Return the (x, y) coordinate for the center point of the cell that contains the specified text.  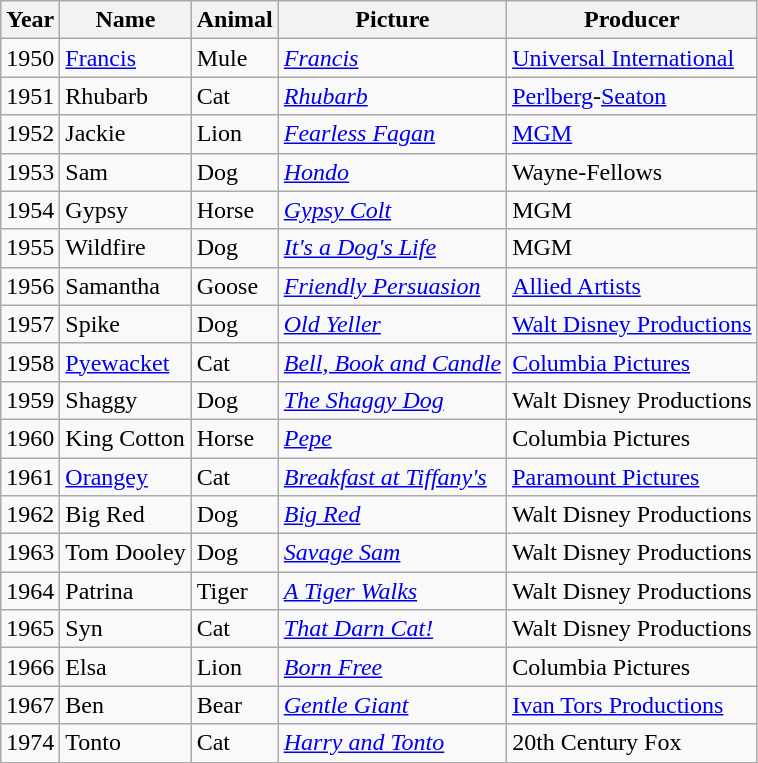
Perlberg-Seaton (632, 96)
Samantha (126, 286)
Name (126, 20)
Goose (234, 286)
Friendly Persuasion (392, 286)
1974 (30, 743)
Gypsy Colt (392, 210)
Wayne-Fellows (632, 172)
Picture (392, 20)
Universal International (632, 58)
King Cotton (126, 438)
A Tiger Walks (392, 591)
Old Yeller (392, 324)
The Shaggy Dog (392, 400)
Gentle Giant (392, 705)
Elsa (126, 667)
1963 (30, 553)
Orangey (126, 477)
1955 (30, 248)
1960 (30, 438)
Tonto (126, 743)
1951 (30, 96)
1964 (30, 591)
20th Century Fox (632, 743)
1956 (30, 286)
Allied Artists (632, 286)
Fearless Fagan (392, 134)
1966 (30, 667)
Harry and Tonto (392, 743)
Tom Dooley (126, 553)
Sam (126, 172)
Ben (126, 705)
Breakfast at Tiffany's (392, 477)
Hondo (392, 172)
Tiger (234, 591)
1961 (30, 477)
Mule (234, 58)
1953 (30, 172)
Animal (234, 20)
1954 (30, 210)
Bear (234, 705)
1965 (30, 629)
1959 (30, 400)
Shaggy (126, 400)
1950 (30, 58)
1952 (30, 134)
Producer (632, 20)
Jackie (126, 134)
1962 (30, 515)
1958 (30, 362)
1957 (30, 324)
Year (30, 20)
Wildfire (126, 248)
Pyewacket (126, 362)
That Darn Cat! (392, 629)
Pepe (392, 438)
Spike (126, 324)
Bell, Book and Candle (392, 362)
Savage Sam (392, 553)
Syn (126, 629)
Paramount Pictures (632, 477)
1967 (30, 705)
Born Free (392, 667)
It's a Dog's Life (392, 248)
Patrina (126, 591)
Ivan Tors Productions (632, 705)
Gypsy (126, 210)
